For the text-containing cell, return its midpoint in (x, y) coordinate format. 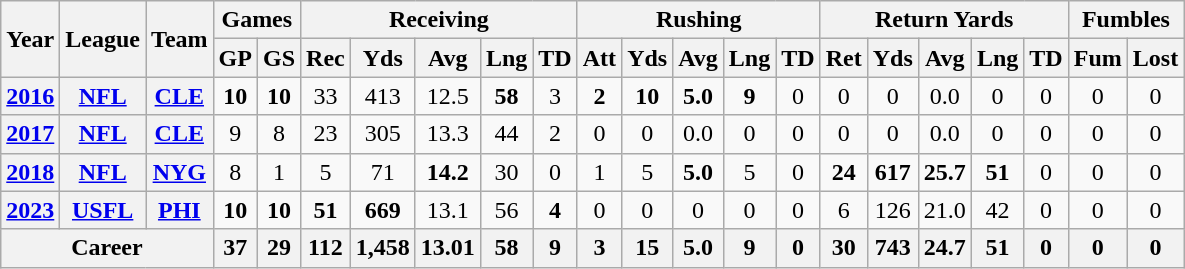
71 (382, 172)
Career (107, 248)
League (103, 39)
37 (235, 248)
Ret (844, 58)
13.01 (448, 248)
13.1 (448, 210)
12.5 (448, 96)
24.7 (944, 248)
56 (506, 210)
126 (892, 210)
24 (844, 172)
617 (892, 172)
2023 (30, 210)
Rec (326, 58)
PHI (180, 210)
Games (256, 20)
NYG (180, 172)
4 (555, 210)
25.7 (944, 172)
42 (997, 210)
112 (326, 248)
743 (892, 248)
14.2 (448, 172)
Fum (1098, 58)
Fumbles (1126, 20)
669 (382, 210)
Rushing (698, 20)
GS (278, 58)
Receiving (440, 20)
21.0 (944, 210)
GP (235, 58)
15 (648, 248)
44 (506, 134)
2016 (30, 96)
Return Yards (944, 20)
2017 (30, 134)
413 (382, 96)
2018 (30, 172)
29 (278, 248)
USFL (103, 210)
33 (326, 96)
1,458 (382, 248)
23 (326, 134)
305 (382, 134)
Lost (1155, 58)
Team (180, 39)
Year (30, 39)
Att (599, 58)
6 (844, 210)
13.3 (448, 134)
